Determine the (X, Y) coordinate at the center of the cell enclosing the given text.  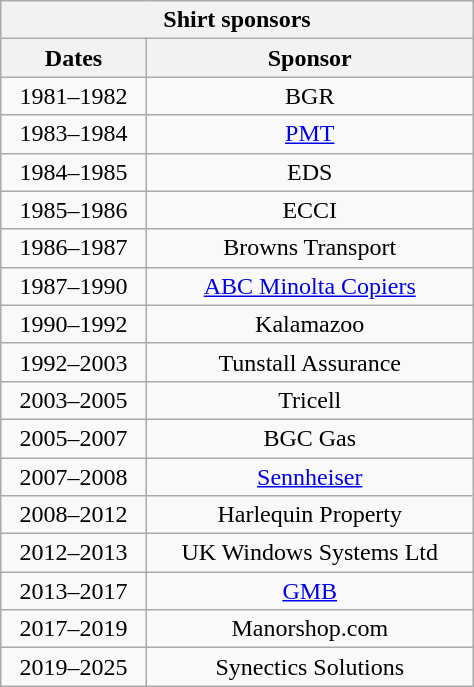
2003–2005 (74, 400)
EDS (310, 172)
Tunstall Assurance (310, 362)
2013–2017 (74, 591)
1983–1984 (74, 134)
ABC Minolta Copiers (310, 286)
UK Windows Systems Ltd (310, 553)
BGC Gas (310, 438)
Shirt sponsors (237, 20)
1981–1982 (74, 96)
PMT (310, 134)
1990–1992 (74, 324)
2007–2008 (74, 477)
Manorshop.com (310, 629)
1985–1986 (74, 210)
1992–2003 (74, 362)
Browns Transport (310, 248)
ECCI (310, 210)
Harlequin Property (310, 515)
GMB (310, 591)
Sennheiser (310, 477)
2012–2013 (74, 553)
2005–2007 (74, 438)
2017–2019 (74, 629)
Sponsor (310, 58)
2008–2012 (74, 515)
Dates (74, 58)
1986–1987 (74, 248)
1984–1985 (74, 172)
2019–2025 (74, 667)
1987–1990 (74, 286)
Kalamazoo (310, 324)
BGR (310, 96)
Synectics Solutions (310, 667)
Tricell (310, 400)
